Search for the cell housing the specified text and yield its [X, Y] center coordinate. 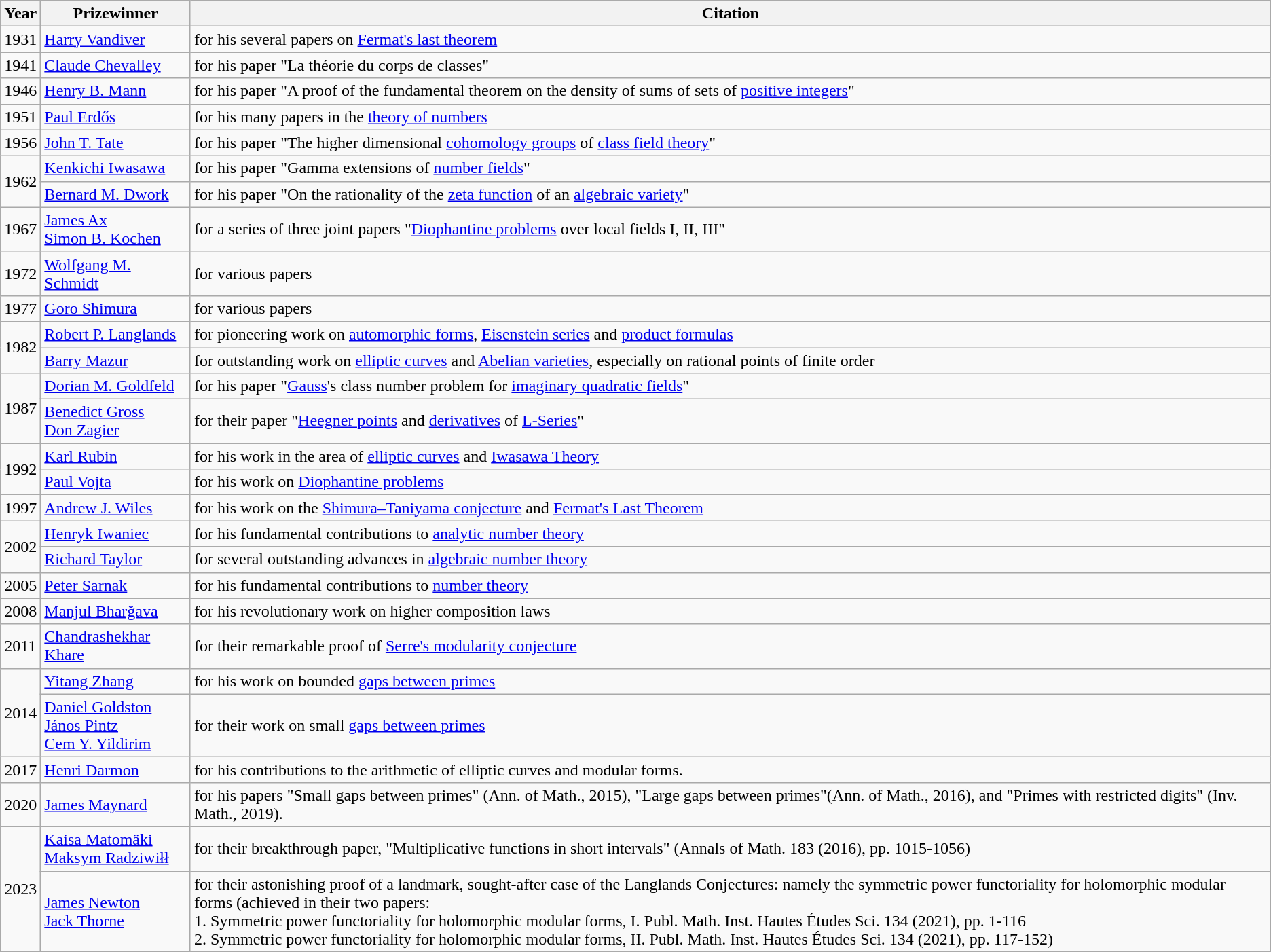
for their work on small gaps between primes [731, 725]
1967 [20, 230]
Robert P. Langlands [115, 334]
for his paper "The higher dimensional cohomology groups of class field theory" [731, 143]
2011 [20, 646]
for outstanding work on elliptic curves and Abelian varieties, especially on rational points of finite order [731, 361]
Manjul Bharğava [115, 611]
for pioneering work on automorphic forms, Eisenstein series and product formulas [731, 334]
2005 [20, 585]
1956 [20, 143]
James AxSimon B. Kochen [115, 230]
for their breakthrough paper, "Multiplicative functions in short intervals" (Annals of Math. 183 (2016), pp. 1015-1056) [731, 849]
for his paper "La théorie du corps de classes" [731, 65]
1992 [20, 469]
John T. Tate [115, 143]
2017 [20, 769]
1987 [20, 409]
Barry Mazur [115, 361]
Paul Erdős [115, 117]
Wolfgang M. Schmidt [115, 273]
James Maynard [115, 804]
for his contributions to the arithmetic of elliptic curves and modular forms. [731, 769]
for his work on bounded gaps between primes [731, 681]
Yitang Zhang [115, 681]
for his paper "A proof of the fundamental theorem on the density of sums of sets of positive integers" [731, 91]
2014 [20, 712]
for a series of three joint papers "Diophantine problems over local fields I, II, III" [731, 230]
1951 [20, 117]
Richard Taylor [115, 560]
for his fundamental contributions to analytic number theory [731, 534]
Harry Vandiver [115, 39]
Claude Chevalley [115, 65]
Henry B. Mann [115, 91]
for several outstanding advances in algebraic number theory [731, 560]
Prizewinner [115, 14]
Henryk Iwaniec [115, 534]
for his fundamental contributions to number theory [731, 585]
Paul Vojta [115, 482]
Chandrashekhar Khare [115, 646]
Karl Rubin [115, 456]
for his many papers in the theory of numbers [731, 117]
2020 [20, 804]
James NewtonJack Thorne [115, 911]
2008 [20, 611]
for his paper "Gamma extensions of number fields" [731, 168]
Year [20, 14]
1931 [20, 39]
2023 [20, 889]
Peter Sarnak [115, 585]
1946 [20, 91]
for his paper "Gauss's class number problem for imaginary quadratic fields" [731, 386]
for his revolutionary work on higher composition laws [731, 611]
Henri Darmon [115, 769]
for his work in the area of elliptic curves and Iwasawa Theory [731, 456]
for his paper "On the rationality of the zeta function of an algebraic variety" [731, 194]
1972 [20, 273]
Bernard M. Dwork [115, 194]
Kaisa Matomäki Maksym Radziwiłł [115, 849]
for his work on Diophantine problems [731, 482]
1962 [20, 181]
1977 [20, 308]
Kenkichi Iwasawa [115, 168]
for his several papers on Fermat's last theorem [731, 39]
for their paper "Heegner points and derivatives of L-Series" [731, 421]
Dorian M. Goldfeld [115, 386]
2002 [20, 547]
Citation [731, 14]
for his work on the Shimura–Taniyama conjecture and Fermat's Last Theorem [731, 508]
1941 [20, 65]
Andrew J. Wiles [115, 508]
1997 [20, 508]
Daniel GoldstonJános PintzCem Y. Yildirim [115, 725]
1982 [20, 347]
Goro Shimura [115, 308]
for their remarkable proof of Serre's modularity conjecture [731, 646]
Benedict GrossDon Zagier [115, 421]
